Provide the [x, y] coordinate of the cell's center where the given text is located.  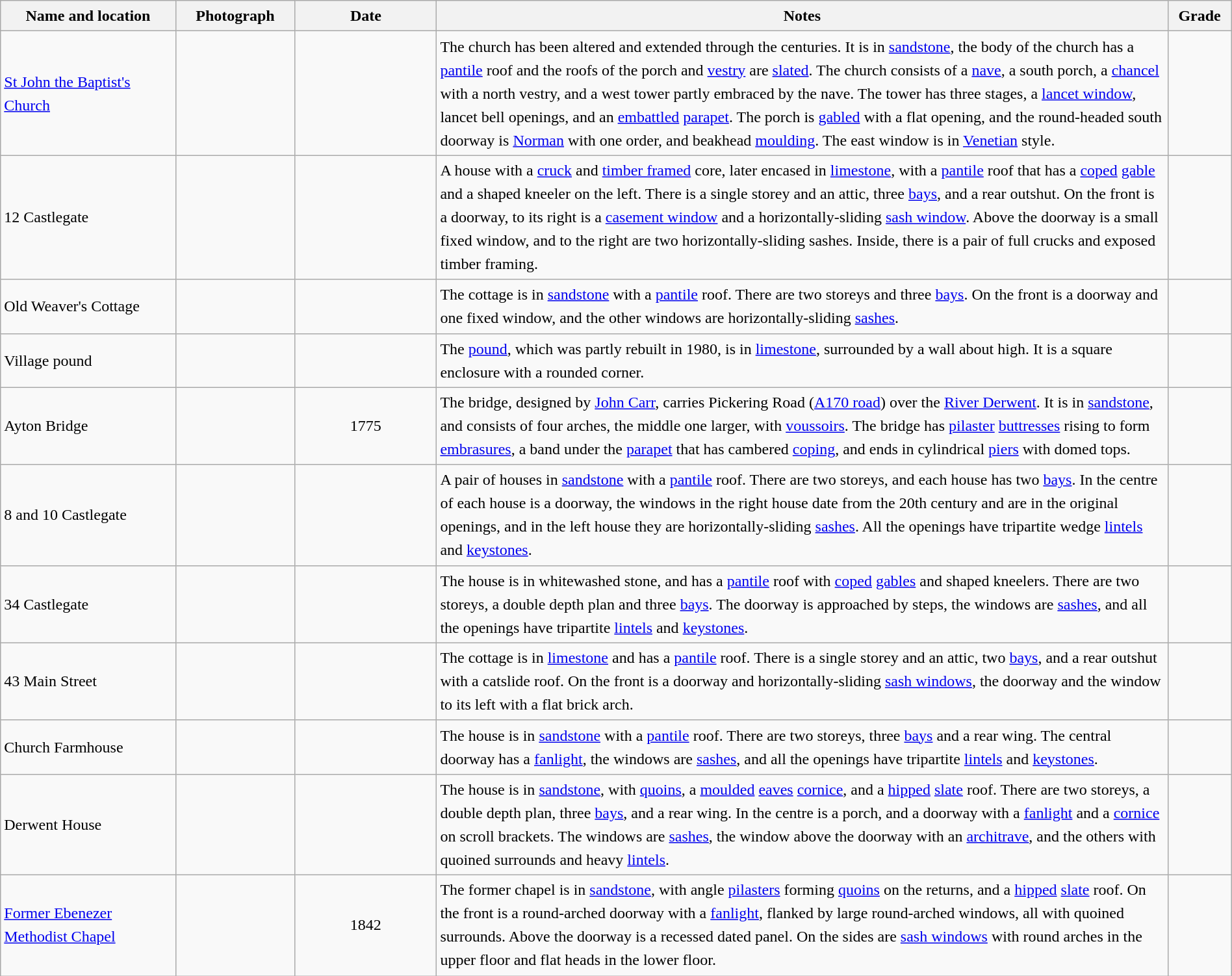
Grade [1200, 16]
Church Farmhouse [88, 747]
Old Weaver's Cottage [88, 307]
43 Main Street [88, 681]
Former Ebenezer Methodist Chapel [88, 925]
Derwent House [88, 824]
12 Castlegate [88, 217]
Photograph [235, 16]
The pound, which was partly rebuilt in 1980, is in limestone, surrounded by a wall about high. It is a square enclosure with a rounded corner. [802, 360]
Notes [802, 16]
Ayton Bridge [88, 426]
Name and location [88, 16]
Village pound [88, 360]
34 Castlegate [88, 604]
Date [366, 16]
1842 [366, 925]
8 and 10 Castlegate [88, 515]
1775 [366, 426]
St John the Baptist's Church [88, 94]
